Return the [x, y] coordinate for the center point of the cell that contains the specified text.  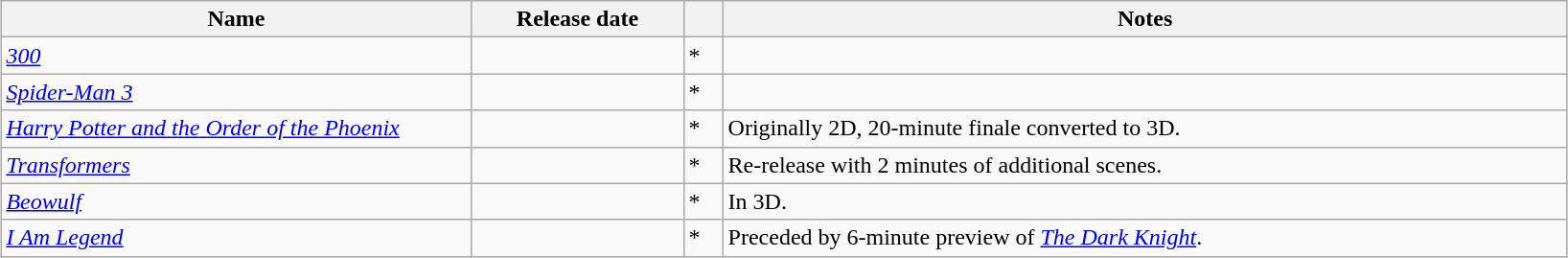
In 3D. [1144, 201]
Spider-Man 3 [236, 92]
Re-release with 2 minutes of additional scenes. [1144, 165]
Notes [1144, 19]
Preceded by 6-minute preview of The Dark Knight. [1144, 238]
Harry Potter and the Order of the Phoenix [236, 129]
Originally 2D, 20-minute finale converted to 3D. [1144, 129]
Release date [577, 19]
Name [236, 19]
I Am Legend [236, 238]
300 [236, 56]
Beowulf [236, 201]
Transformers [236, 165]
